Determine the (x, y) coordinate at the center of the cell enclosing the given text.  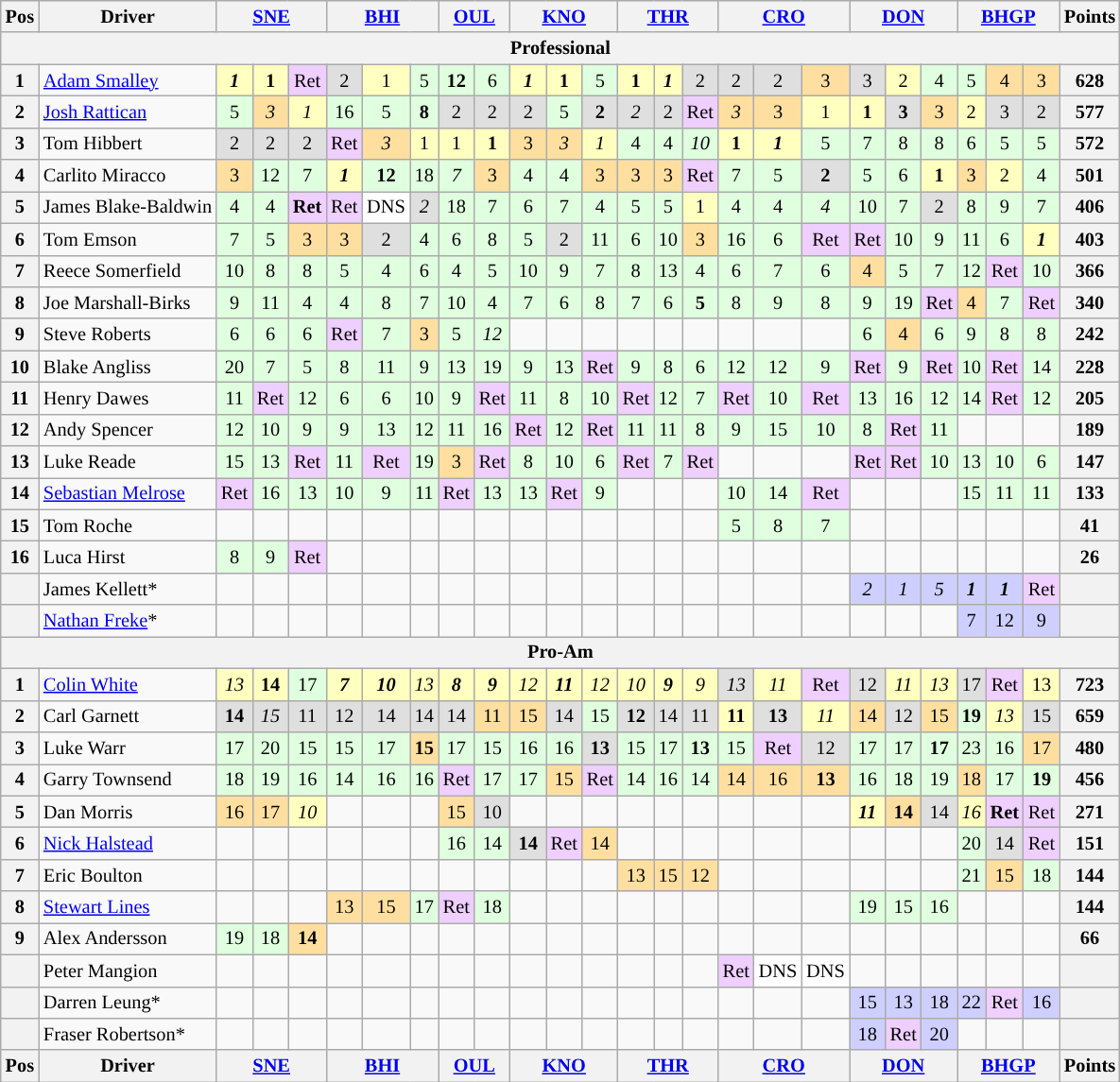
James Kellett* (128, 589)
Reece Somerfield (128, 271)
Sebastian Melrose (128, 493)
Eric Boulton (128, 875)
Dan Morris (128, 812)
66 (1090, 938)
James Blake-Baldwin (128, 207)
41 (1090, 525)
Carlito Miracco (128, 176)
723 (1090, 684)
340 (1090, 302)
Adam Smalley (128, 80)
Nick Halstead (128, 843)
480 (1090, 747)
Andy Spencer (128, 430)
Alex Andersson (128, 938)
Peter Mangion (128, 970)
Professional (560, 48)
147 (1090, 462)
23 (972, 747)
22 (972, 1003)
501 (1090, 176)
Steve Roberts (128, 335)
Darren Leung* (128, 1003)
Luca Hirst (128, 557)
Henry Dawes (128, 398)
628 (1090, 80)
456 (1090, 780)
Tom Hibbert (128, 144)
Pro-Am (560, 652)
21 (972, 875)
403 (1090, 239)
366 (1090, 271)
659 (1090, 716)
406 (1090, 207)
Colin White (128, 684)
Fraser Robertson* (128, 1034)
Luke Reade (128, 462)
Josh Rattican (128, 112)
Carl Garnett (128, 716)
Luke Warr (128, 747)
Joe Marshall-Birks (128, 302)
133 (1090, 493)
205 (1090, 398)
Blake Angliss (128, 367)
26 (1090, 557)
271 (1090, 812)
572 (1090, 144)
Nathan Freke* (128, 621)
Tom Emson (128, 239)
151 (1090, 843)
189 (1090, 430)
228 (1090, 367)
577 (1090, 112)
242 (1090, 335)
Garry Townsend (128, 780)
Stewart Lines (128, 907)
Tom Roche (128, 525)
